Scan for the cell matching the given text and deliver its [X, Y] coordinate at center. 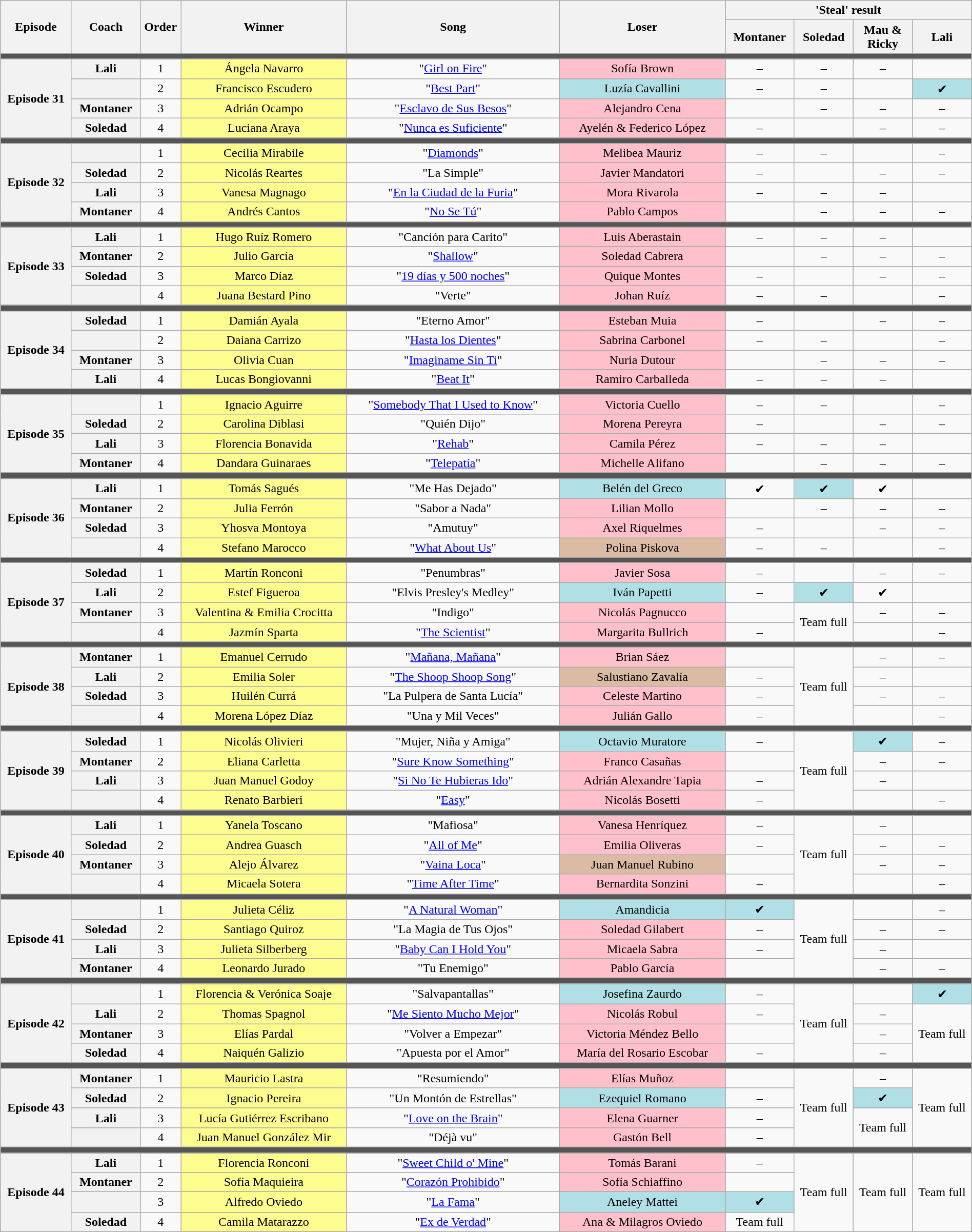
Aneley Mattei [642, 1202]
Pablo García [642, 968]
"Hasta los Dientes" [453, 340]
Elena Guarner [642, 1118]
Huilén Currá [264, 696]
"Sweet Child o' Mine" [453, 1162]
Nicolás Reartes [264, 173]
"Mañana, Mañana" [453, 657]
"Verte" [453, 295]
Micaela Sabra [642, 949]
Francisco Escudero [264, 89]
Luzía Cavallini [642, 89]
"Un Montón de Estrellas" [453, 1098]
Episode 35 [36, 434]
Julián Gallo [642, 716]
Leonardo Jurado [264, 968]
"Canción para Carito" [453, 237]
"Me Has Dejado" [453, 489]
Lilian Mollo [642, 509]
"Best Part" [453, 89]
Andrea Guasch [264, 845]
Josefina Zaurdo [642, 994]
"19 días y 500 noches" [453, 276]
Julio García [264, 256]
Episode 32 [36, 183]
Mauricio Lastra [264, 1078]
Julieta Silberberg [264, 949]
Lucas Bongiovanni [264, 379]
Iván Papetti [642, 593]
"Elvis Presley's Medley" [453, 593]
"Una y Mil Veces" [453, 716]
"La Magia de Tus Ojos" [453, 930]
Episode 31 [36, 98]
Juana Bestard Pino [264, 295]
"Déjà vu" [453, 1137]
"The Shoop Shoop Song" [453, 677]
"Ex de Verdad" [453, 1222]
Episode 43 [36, 1108]
Song [453, 27]
Ramiro Carballeda [642, 379]
Juan Manuel Rubino [642, 864]
Vanesa Magnago [264, 192]
'Steal' result [849, 10]
"Si No Te Hubieras Ido" [453, 781]
Coach [106, 27]
"What About Us" [453, 548]
Amandicia [642, 910]
Nicolás Pagnucco [642, 612]
Episode 40 [36, 855]
Martín Ronconi [264, 573]
Winner [264, 27]
"Mafiosa" [453, 825]
Yanela Toscano [264, 825]
"Salvapantallas" [453, 994]
Sofía Schiaffino [642, 1182]
Olivia Cuan [264, 359]
Episode 38 [36, 686]
Melibea Mauriz [642, 153]
Episode 44 [36, 1192]
Luis Aberastain [642, 237]
"Tu Enemigo" [453, 968]
Episode 33 [36, 266]
Mora Rivarola [642, 192]
Hugo Ruíz Romero [264, 237]
Ignacio Pereira [264, 1098]
"All of Me" [453, 845]
Alejandro Cena [642, 109]
Polina Piskova [642, 548]
"Corazón Prohibido" [453, 1182]
Ignacio Aguirre [264, 405]
Alfredo Oviedo [264, 1202]
"Amutuy" [453, 528]
Ayelén & Federico López [642, 128]
Belén del Greco [642, 489]
Axel Riquelmes [642, 528]
"Apuesta por el Amor" [453, 1053]
Sofía Brown [642, 69]
Julieta Céliz [264, 910]
Episode 41 [36, 939]
Javier Sosa [642, 573]
Luciana Araya [264, 128]
Ángela Navarro [264, 69]
Mau & Ricky [883, 37]
"A Natural Woman" [453, 910]
Camila Pérez [642, 443]
Estef Figueroa [264, 593]
Naiquén Galizio [264, 1053]
Salustiano Zavalía [642, 677]
Damián Ayala [264, 320]
Adrián Ocampo [264, 109]
Victoria Cuello [642, 405]
"Shallow" [453, 256]
Esteban Muia [642, 320]
Camila Matarazzo [264, 1222]
Episode 36 [36, 518]
"Beat It" [453, 379]
Order [161, 27]
Episode [36, 27]
"La Simple" [453, 173]
Episode 34 [36, 350]
Emilia Oliveras [642, 845]
"Baby Can I Hold You" [453, 949]
"En la Ciudad de la Furia" [453, 192]
Michelle Alifano [642, 463]
Vanesa Henríquez [642, 825]
Daiana Carrizo [264, 340]
"Telepatía" [453, 463]
Franco Casañas [642, 761]
"La Pulpera de Santa Lucía" [453, 696]
Stefano Marocco [264, 548]
Celeste Martino [642, 696]
"Volver a Empezar" [453, 1033]
Javier Mandatori [642, 173]
"Diamonds" [453, 153]
"Nunca es Suficiente" [453, 128]
Eliana Carletta [264, 761]
Soledad Cabrera [642, 256]
Quique Montes [642, 276]
"Time After Time" [453, 884]
Gastón Bell [642, 1137]
Julia Ferrón [264, 509]
Lucía Gutiérrez Escribano [264, 1118]
Nicolás Olivieri [264, 741]
Elías Pardal [264, 1033]
Valentina & Emilia Crocitta [264, 612]
Episode 39 [36, 771]
Florencia & Verónica Soaje [264, 994]
"Love on the Brain" [453, 1118]
Florencia Bonavida [264, 443]
"Vaina Loca" [453, 864]
"Rehab" [453, 443]
Nicolás Robul [642, 1014]
Bernardita Sonzini [642, 884]
"Penumbras" [453, 573]
"Mujer, Niña y Amiga" [453, 741]
Andrés Cantos [264, 212]
"The Scientist" [453, 632]
Juan Manuel Godoy [264, 781]
Elías Muñoz [642, 1078]
Johan Ruíz [642, 295]
Sabrina Carbonel [642, 340]
"Indigo" [453, 612]
Brian Sáez [642, 657]
Soledad Gilabert [642, 930]
"Esclavo de Sus Besos" [453, 109]
Morena Pereyra [642, 424]
Adrián Alexandre Tapia [642, 781]
Thomas Spagnol [264, 1014]
Santiago Quiroz [264, 930]
Episode 37 [36, 602]
Marco Díaz [264, 276]
Florencia Ronconi [264, 1162]
Yhosva Montoya [264, 528]
María del Rosario Escobar [642, 1053]
Octavio Muratore [642, 741]
"Me Siento Mucho Mejor" [453, 1014]
Nicolás Bosetti [642, 800]
"Easy" [453, 800]
Ana & Milagros Oviedo [642, 1222]
Margarita Bullrich [642, 632]
"Somebody That I Used to Know" [453, 405]
"Girl on Fire" [453, 69]
Pablo Campos [642, 212]
Tomás Sagués [264, 489]
Alejo Álvarez [264, 864]
Victoria Méndez Bello [642, 1033]
Juan Manuel González Mir [264, 1137]
"Resumiendo" [453, 1078]
Tomás Barani [642, 1162]
"Eterno Amor" [453, 320]
Dandara Guinaraes [264, 463]
Episode 42 [36, 1023]
Emilia Soler [264, 677]
Renato Barbieri [264, 800]
"No Se Tú" [453, 212]
Morena López Díaz [264, 716]
"Quién Dijo" [453, 424]
"Sabor a Nada" [453, 509]
"Sure Know Something" [453, 761]
Nuria Dutour [642, 359]
"La Fama" [453, 1202]
Cecilia Mirabile [264, 153]
"Imaginame Sin Ti" [453, 359]
Carolina Diblasi [264, 424]
Ezequiel Romano [642, 1098]
Sofía Maquieira [264, 1182]
Emanuel Cerrudo [264, 657]
Loser [642, 27]
Micaela Sotera [264, 884]
Jazmín Sparta [264, 632]
